From the cell containing the given text, extract its center point as [X, Y] coordinate. 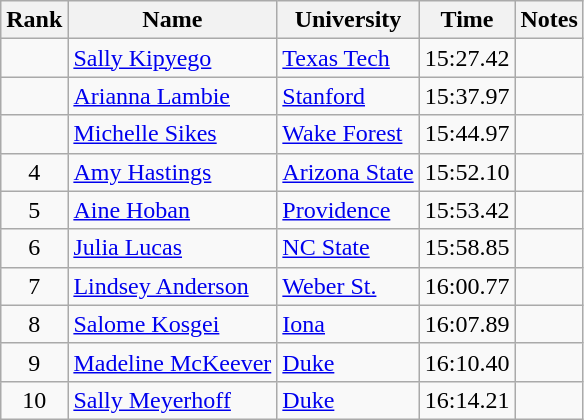
Name [172, 20]
16:14.21 [467, 400]
15:52.10 [467, 172]
16:10.40 [467, 362]
Notes [549, 20]
Sally Kipyego [172, 58]
NC State [348, 248]
10 [34, 400]
Wake Forest [348, 134]
Arizona State [348, 172]
Madeline McKeever [172, 362]
16:07.89 [467, 324]
15:37.97 [467, 96]
16:00.77 [467, 286]
15:27.42 [467, 58]
University [348, 20]
5 [34, 210]
Stanford [348, 96]
Rank [34, 20]
15:58.85 [467, 248]
15:44.97 [467, 134]
Arianna Lambie [172, 96]
Sally Meyerhoff [172, 400]
8 [34, 324]
Providence [348, 210]
Weber St. [348, 286]
9 [34, 362]
Aine Hoban [172, 210]
7 [34, 286]
Time [467, 20]
Texas Tech [348, 58]
Lindsey Anderson [172, 286]
Amy Hastings [172, 172]
4 [34, 172]
6 [34, 248]
Michelle Sikes [172, 134]
Julia Lucas [172, 248]
15:53.42 [467, 210]
Iona [348, 324]
Salome Kosgei [172, 324]
